From the cell containing the given text, extract its center point as [x, y] coordinate. 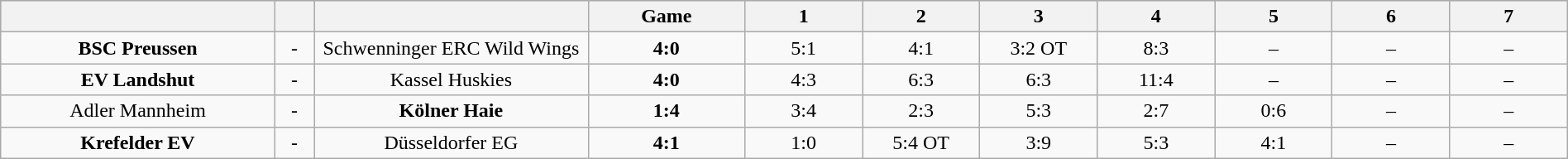
3 [1039, 17]
BSC Preussen [138, 48]
2:7 [1156, 111]
Game [667, 17]
6 [1391, 17]
Schwenninger ERC Wild Wings [452, 48]
Adler Mannheim [138, 111]
5:1 [804, 48]
2 [921, 17]
Düsseldorfer EG [452, 142]
Kölner Haie [452, 111]
7 [1508, 17]
2:3 [921, 111]
EV Landshut [138, 79]
11:4 [1156, 79]
4:3 [804, 79]
4 [1156, 17]
5:4 OT [921, 142]
5 [1274, 17]
3:2 OT [1039, 48]
0:6 [1274, 111]
1:0 [804, 142]
3:4 [804, 111]
1 [804, 17]
1:4 [667, 111]
3:9 [1039, 142]
Kassel Huskies [452, 79]
8:3 [1156, 48]
Krefelder EV [138, 142]
